Output the (X, Y) coordinate of the center of the cell containing the given text.  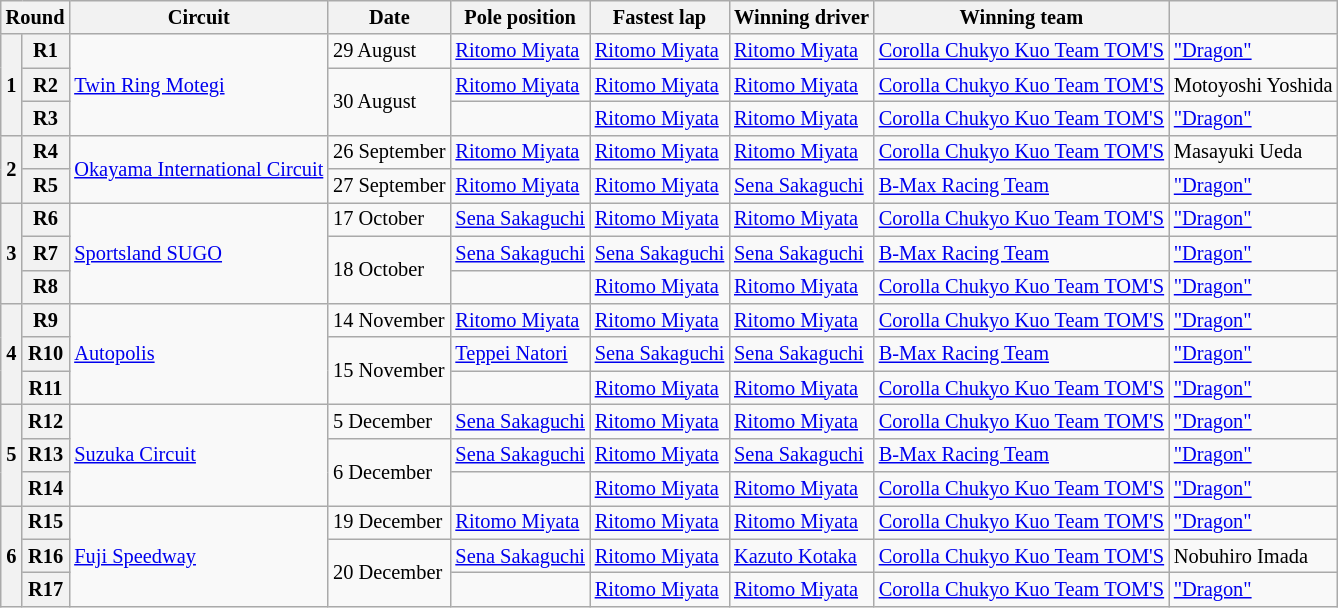
27 September (389, 186)
R17 (46, 589)
30 August (389, 102)
19 December (389, 522)
20 December (389, 572)
29 August (389, 51)
R1 (46, 51)
R3 (46, 118)
R5 (46, 186)
Kazuto Kotaka (802, 556)
3 (12, 252)
Round (36, 17)
Masayuki Ueda (1253, 152)
Motoyoshi Yoshida (1253, 85)
R7 (46, 253)
Winning team (1022, 17)
R11 (46, 388)
Fuji Speedway (198, 556)
R15 (46, 522)
14 November (389, 320)
17 October (389, 219)
2 (12, 168)
R6 (46, 219)
Pole position (520, 17)
R10 (46, 354)
Twin Ring Motegi (198, 84)
5 December (389, 421)
Sportsland SUGO (198, 252)
1 (12, 84)
R4 (46, 152)
R16 (46, 556)
R13 (46, 455)
4 (12, 354)
26 September (389, 152)
Date (389, 17)
15 November (389, 370)
R9 (46, 320)
Fastest lap (660, 17)
R12 (46, 421)
R14 (46, 489)
R2 (46, 85)
R8 (46, 287)
5 (12, 454)
Autopolis (198, 354)
Suzuka Circuit (198, 454)
Nobuhiro Imada (1253, 556)
18 October (389, 270)
Circuit (198, 17)
Okayama International Circuit (198, 168)
Teppei Natori (520, 354)
Winning driver (802, 17)
6 December (389, 472)
6 (12, 556)
